Capture the cell that displays the provided text and extract its (x, y) central coordinate. 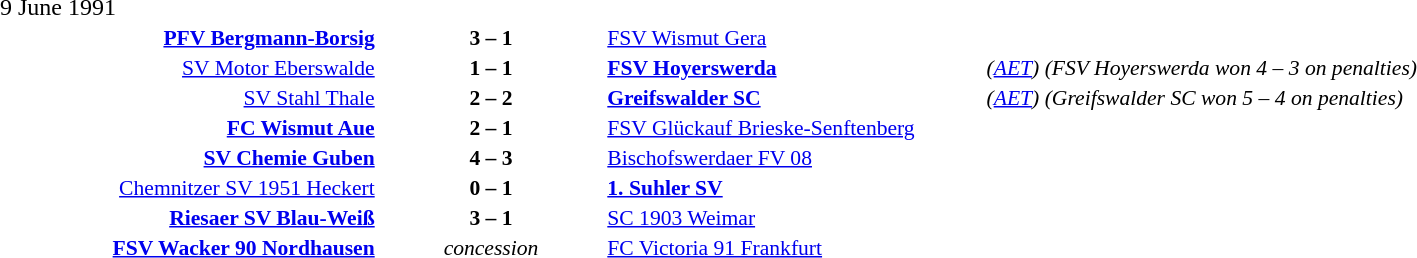
SC 1903 Weimar (795, 218)
FSV Glückauf Brieske-Senftenberg (795, 128)
1. Suhler SV (795, 188)
Bischofswerdaer FV 08 (795, 158)
FSV Hoyerswerda (795, 68)
0 – 1 (492, 188)
1 – 1 (492, 68)
Greifswalder SC (795, 98)
4 – 3 (492, 158)
FSV Wismut Gera (795, 38)
2 – 1 (492, 128)
2 – 2 (492, 98)
